Find where the given text appears and provide that cell's center as (X, Y) coordinate. 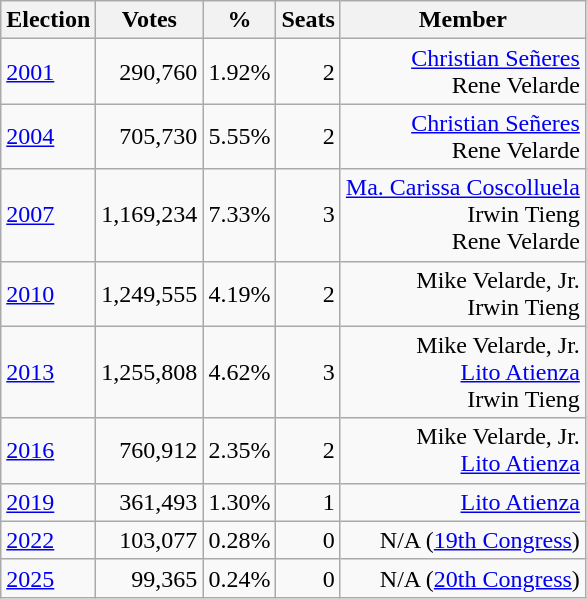
2010 (48, 294)
2.35% (240, 450)
103,077 (150, 540)
N/A (19th Congress) (462, 540)
2007 (48, 215)
1,249,555 (150, 294)
Mike Velarde, Jr. Irwin Tieng (462, 294)
Mike Velarde, Jr. Lito Atienza Irwin Tieng (462, 372)
1,169,234 (150, 215)
2019 (48, 502)
Mike Velarde, Jr. Lito Atienza (462, 450)
2013 (48, 372)
Member (462, 20)
Votes (150, 20)
290,760 (150, 72)
99,365 (150, 578)
5.55% (240, 136)
Seats (308, 20)
1.30% (240, 502)
1 (308, 502)
0.28% (240, 540)
Ma. Carissa Coscolluela Irwin Tieng Rene Velarde (462, 215)
0.24% (240, 578)
1.92% (240, 72)
1,255,808 (150, 372)
% (240, 20)
4.19% (240, 294)
705,730 (150, 136)
2001 (48, 72)
2004 (48, 136)
760,912 (150, 450)
N/A (20th Congress) (462, 578)
2022 (48, 540)
7.33% (240, 215)
2016 (48, 450)
Election (48, 20)
4.62% (240, 372)
Lito Atienza (462, 502)
361,493 (150, 502)
2025 (48, 578)
